Determine the [x, y] coordinate at the center of the cell enclosing the given text.  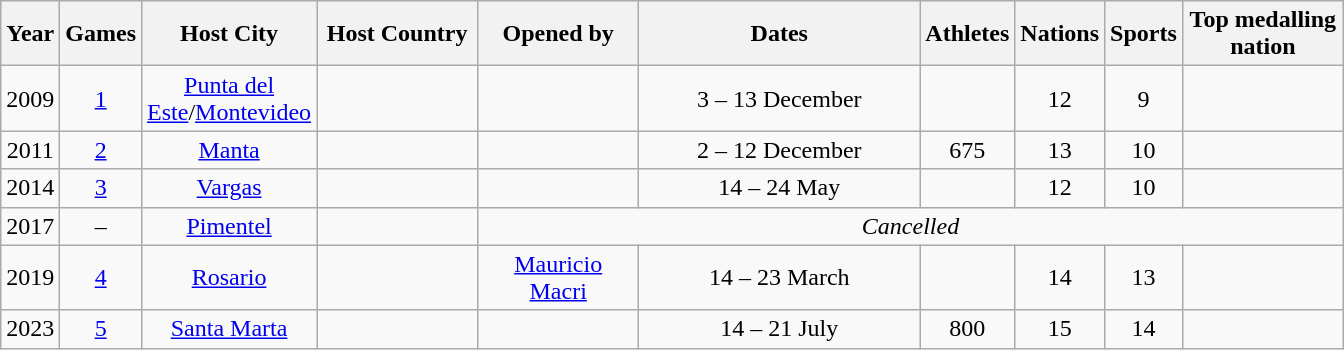
14 – 21 July [780, 329]
Nations [1060, 34]
3 [101, 188]
Punta del Este/Montevideo [230, 98]
Games [101, 34]
2011 [30, 150]
Top medallingnation [1262, 34]
15 [1060, 329]
– [101, 226]
1 [101, 98]
2009 [30, 98]
675 [968, 150]
2023 [30, 329]
Host Country [398, 34]
Dates [780, 34]
2017 [30, 226]
2019 [30, 278]
Athletes [968, 34]
Sports [1144, 34]
Host City [230, 34]
2 [101, 150]
2014 [30, 188]
Manta [230, 150]
Santa Marta [230, 329]
Pimentel [230, 226]
9 [1144, 98]
Vargas [230, 188]
Mauricio Macri [558, 278]
Year [30, 34]
14 – 24 May [780, 188]
3 – 13 December [780, 98]
4 [101, 278]
5 [101, 329]
Cancelled [911, 226]
800 [968, 329]
14 – 23 March [780, 278]
2 – 12 December [780, 150]
Rosario [230, 278]
Opened by [558, 34]
